Output the (X, Y) coordinate of the center of the cell containing the given text.  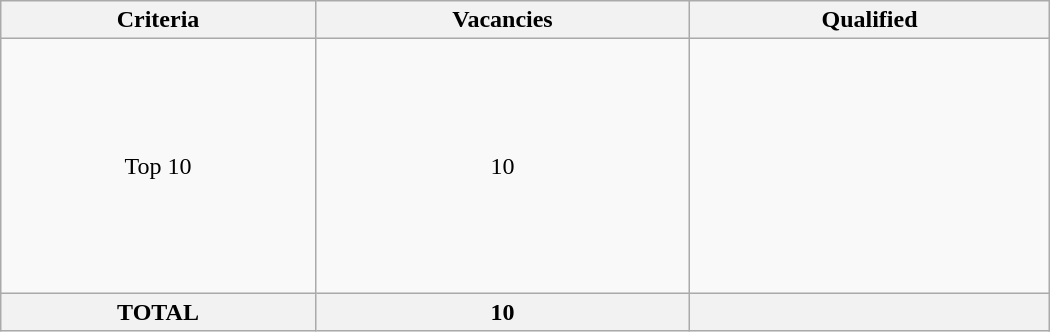
Top 10 (158, 166)
Vacancies (502, 20)
Qualified (870, 20)
Criteria (158, 20)
TOTAL (158, 312)
